Scan for the cell matching the given text and deliver its (X, Y) coordinate at center. 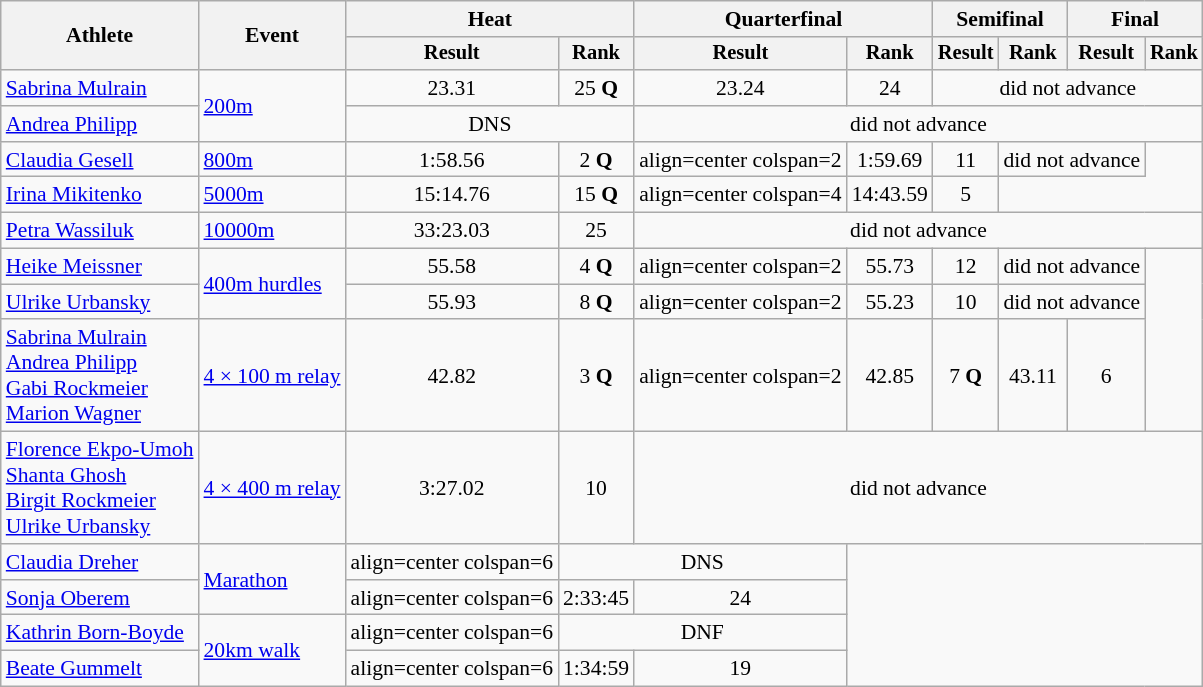
15:14.76 (452, 195)
15 Q (596, 195)
Final (1135, 19)
Event (272, 36)
Sonja Oberem (100, 598)
Ulrike Urbansky (100, 302)
1:58.56 (452, 160)
25 (596, 231)
4 Q (596, 267)
5 (966, 195)
800m (272, 160)
Marathon (272, 580)
1:34:59 (596, 669)
11 (966, 160)
Quarterfinal (784, 19)
19 (740, 669)
Claudia Gesell (100, 160)
Athlete (100, 36)
5000m (272, 195)
Sabrina Mulrain (100, 88)
43.11 (1032, 376)
7 Q (966, 376)
55.58 (452, 267)
4 × 100 m relay (272, 376)
400m hurdles (272, 284)
Kathrin Born-Boyde (100, 633)
10000m (272, 231)
23.31 (452, 88)
200m (272, 106)
55.73 (890, 267)
3:27.02 (452, 488)
2 Q (596, 160)
DNF (702, 633)
Heat (490, 19)
Petra Wassiluk (100, 231)
3 Q (596, 376)
Semifinal (1000, 19)
Irina Mikitenko (100, 195)
Heike Meissner (100, 267)
55.23 (890, 302)
Beate Gummelt (100, 669)
42.82 (452, 376)
2:33:45 (596, 598)
42.85 (890, 376)
4 × 400 m relay (272, 488)
Claudia Dreher (100, 562)
33:23.03 (452, 231)
55.93 (452, 302)
20km walk (272, 650)
Sabrina Mulrain Andrea Philipp Gabi Rockmeier Marion Wagner (100, 376)
6 (1106, 376)
1:59.69 (890, 160)
Andrea Philipp (100, 124)
Florence Ekpo-Umoh Shanta Ghosh Birgit Rockmeier Ulrike Urbansky (100, 488)
align=center colspan=4 (740, 195)
12 (966, 267)
8 Q (596, 302)
23.24 (740, 88)
14:43.59 (890, 195)
25 Q (596, 88)
